Detect which cell encompasses the target text, then output its (x, y) center coordinate. 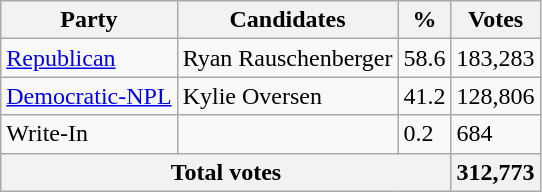
41.2 (424, 96)
Kylie Oversen (288, 96)
58.6 (424, 58)
Candidates (288, 20)
Republican (89, 58)
684 (496, 134)
312,773 (496, 172)
0.2 (424, 134)
% (424, 20)
Total votes (226, 172)
183,283 (496, 58)
Write-In (89, 134)
128,806 (496, 96)
Ryan Rauschenberger (288, 58)
Party (89, 20)
Democratic-NPL (89, 96)
Votes (496, 20)
